Provide the (x, y) coordinate of the cell's center where the given text is located.  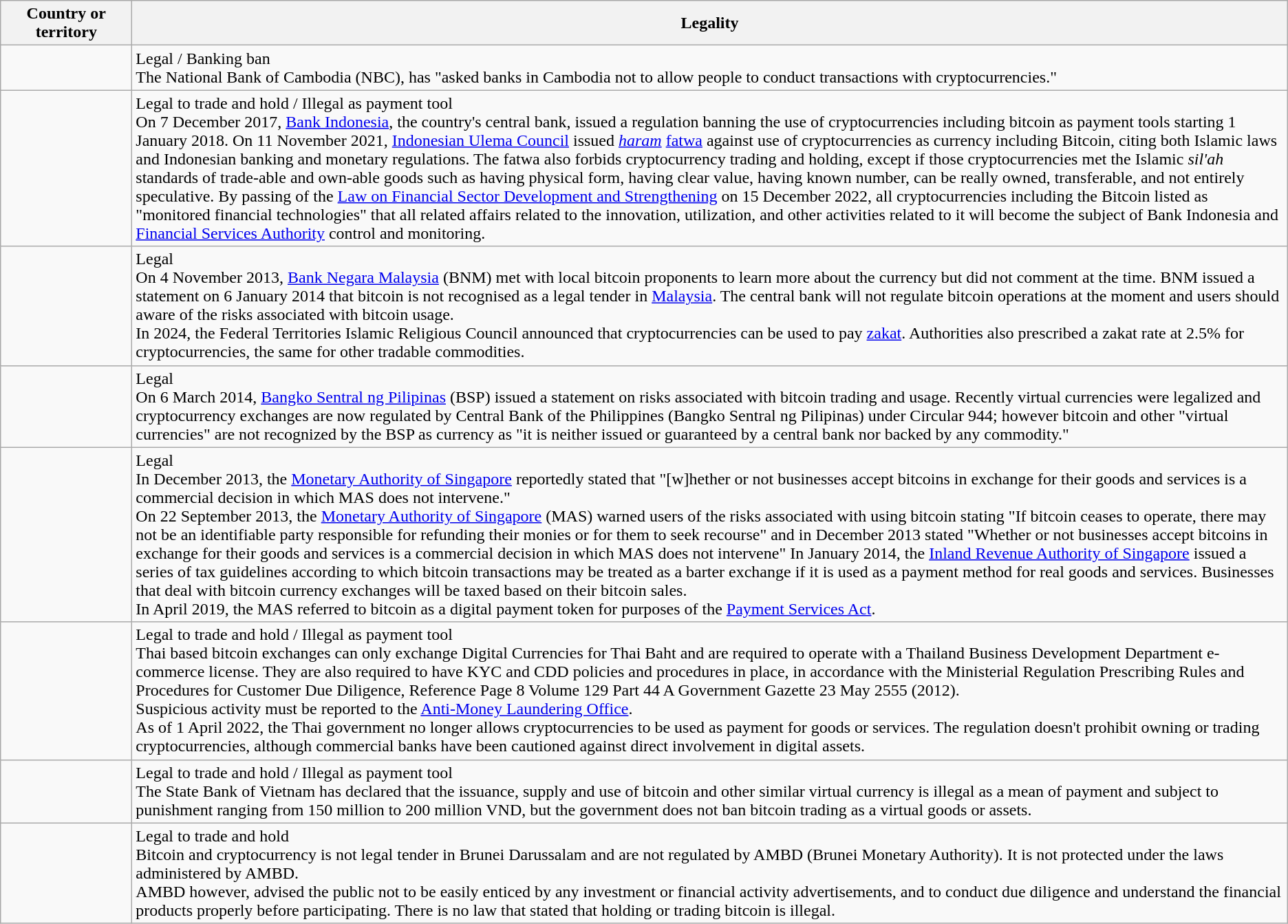
Legality (710, 23)
Country or territory (66, 23)
